Extract the (X, Y) coordinate from the center of the cell holding the provided text.  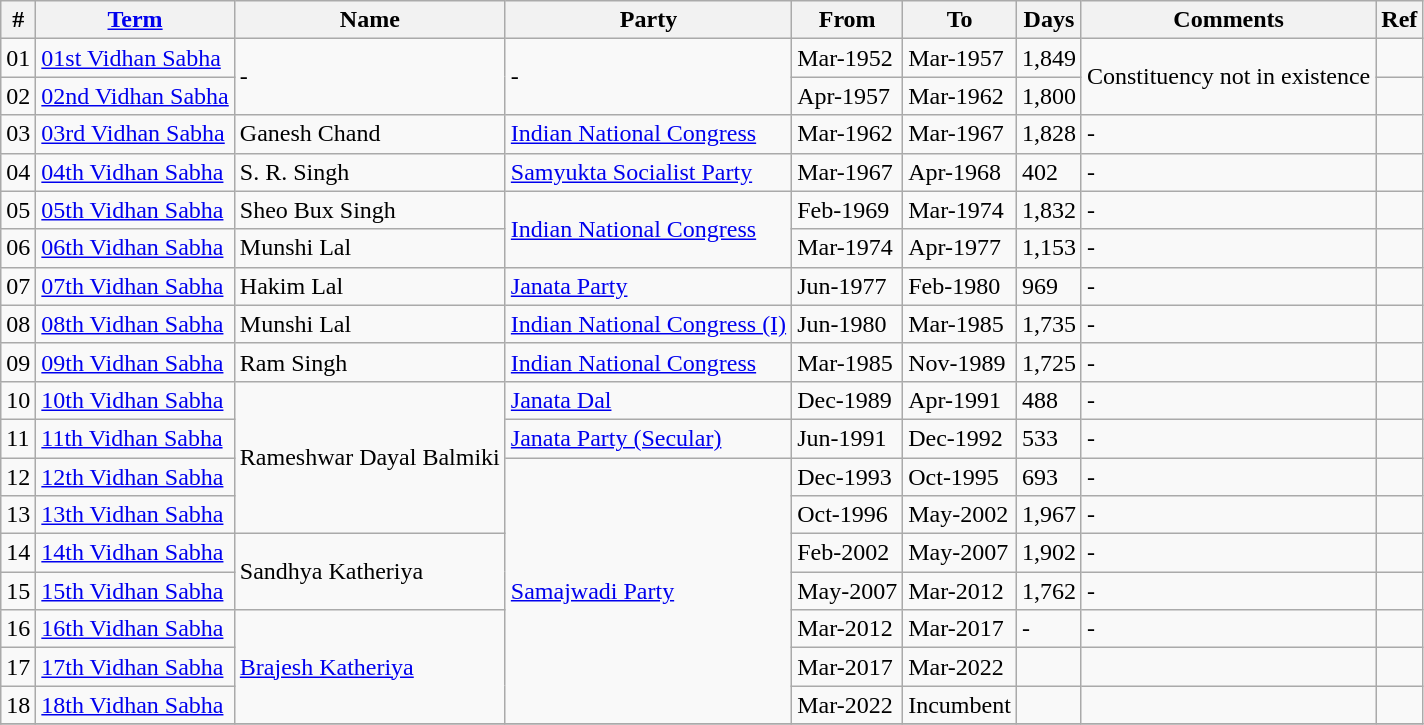
Jun-1991 (848, 438)
Brajesh Katheriya (370, 667)
15 (18, 591)
969 (1048, 286)
01 (18, 58)
08 (18, 324)
12th Vidhan Sabha (135, 477)
10th Vidhan Sabha (135, 400)
12 (18, 477)
16th Vidhan Sabha (135, 629)
04 (18, 172)
18 (18, 705)
From (848, 20)
16 (18, 629)
Comments (1228, 20)
1,735 (1048, 324)
Oct-1995 (960, 477)
14 (18, 553)
Sheo Bux Singh (370, 210)
Feb-1969 (848, 210)
Samajwadi Party (648, 591)
09th Vidhan Sabha (135, 362)
1,849 (1048, 58)
Janata Party (648, 286)
# (18, 20)
Dec-1989 (848, 400)
18th Vidhan Sabha (135, 705)
Rameshwar Dayal Balmiki (370, 457)
07 (18, 286)
05 (18, 210)
Feb-1980 (960, 286)
Incumbent (960, 705)
Party (648, 20)
Jun-1977 (848, 286)
Term (135, 20)
Constituency not in existence (1228, 77)
S. R. Singh (370, 172)
1,832 (1048, 210)
1,800 (1048, 96)
Janata Dal (648, 400)
1,762 (1048, 591)
Mar-1952 (848, 58)
13 (18, 515)
1,153 (1048, 248)
03 (18, 134)
Janata Party (Secular) (648, 438)
Ganesh Chand (370, 134)
09 (18, 362)
15th Vidhan Sabha (135, 591)
402 (1048, 172)
Apr-1977 (960, 248)
02 (18, 96)
Apr-1957 (848, 96)
06 (18, 248)
Name (370, 20)
01st Vidhan Sabha (135, 58)
693 (1048, 477)
07th Vidhan Sabha (135, 286)
1,902 (1048, 553)
Apr-1991 (960, 400)
14th Vidhan Sabha (135, 553)
04th Vidhan Sabha (135, 172)
05th Vidhan Sabha (135, 210)
488 (1048, 400)
1,828 (1048, 134)
1,967 (1048, 515)
Dec-1992 (960, 438)
11 (18, 438)
Nov-1989 (960, 362)
17 (18, 667)
Feb-2002 (848, 553)
02nd Vidhan Sabha (135, 96)
Dec-1993 (848, 477)
Ram Singh (370, 362)
Oct-1996 (848, 515)
08th Vidhan Sabha (135, 324)
Indian National Congress (I) (648, 324)
17th Vidhan Sabha (135, 667)
06th Vidhan Sabha (135, 248)
Ref (1400, 20)
Sandhya Katheriya (370, 572)
Mar-1957 (960, 58)
533 (1048, 438)
To (960, 20)
May-2002 (960, 515)
Apr-1968 (960, 172)
11th Vidhan Sabha (135, 438)
Hakim Lal (370, 286)
Samyukta Socialist Party (648, 172)
13th Vidhan Sabha (135, 515)
Days (1048, 20)
03rd Vidhan Sabha (135, 134)
Jun-1980 (848, 324)
1,725 (1048, 362)
10 (18, 400)
